For the text-containing cell, return its midpoint in (x, y) coordinate format. 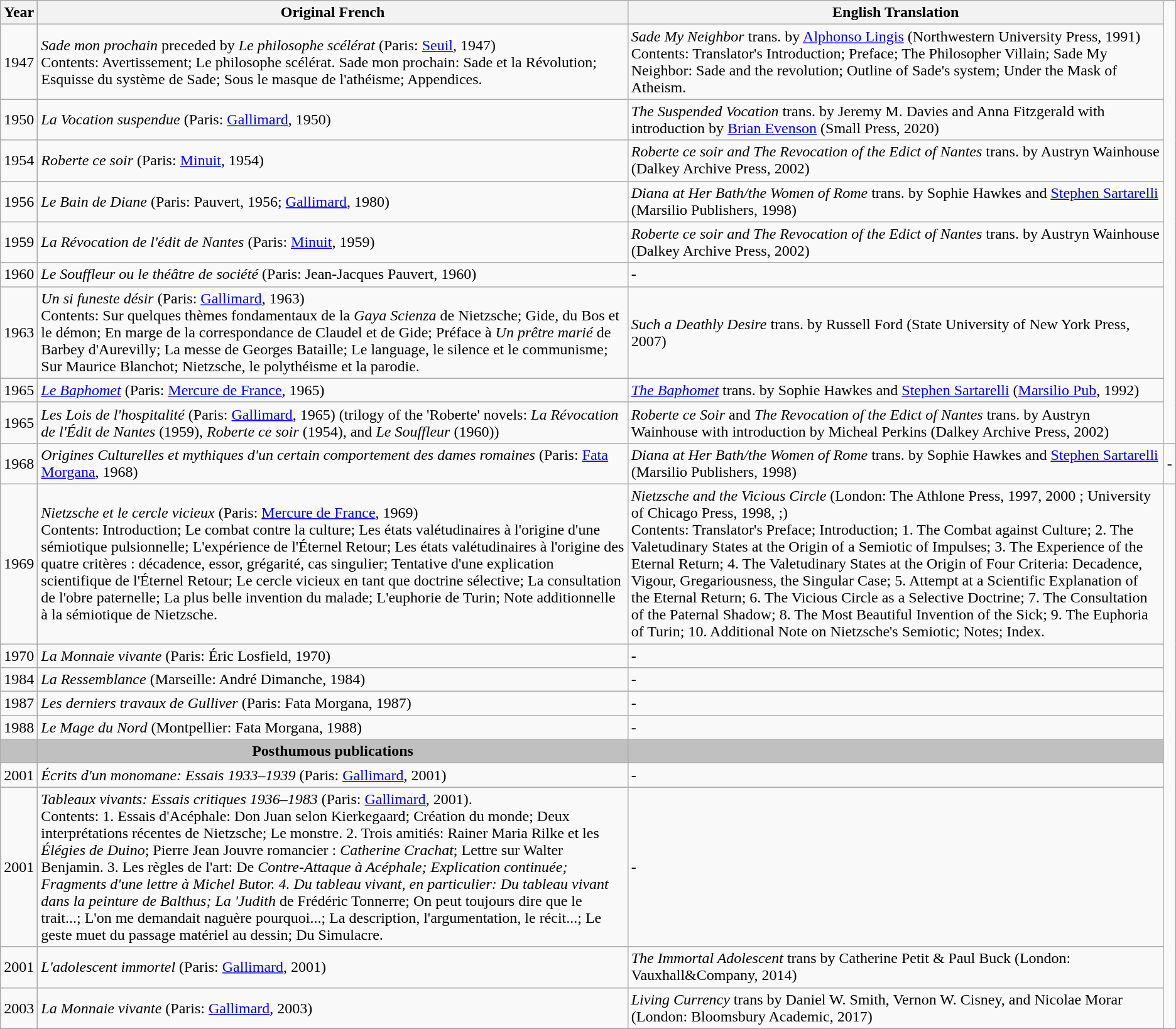
The Suspended Vocation trans. by Jeremy M. Davies and Anna Fitzgerald with introduction by Brian Evenson (Small Press, 2020) (896, 119)
1970 (19, 655)
1984 (19, 680)
Roberte ce soir (Paris: Minuit, 1954) (333, 161)
Le Souffleur ou le théâtre de société (Paris: Jean-Jacques Pauvert, 1960) (333, 275)
Le Baphomet (Paris: Mercure de France, 1965) (333, 390)
1960 (19, 275)
The Immortal Adolescent trans by Catherine Petit & Paul Buck (London: Vauxhall&Company, 2014) (896, 967)
Original French (333, 13)
1950 (19, 119)
Origines Culturelles et mythiques d'un certain comportement des dames romaines (Paris: Fata Morgana, 1968) (333, 464)
Écrits d'un monomane: Essais 1933–1939 (Paris: Gallimard, 2001) (333, 775)
Such a Deathly Desire trans. by Russell Ford (State University of New York Press, 2007) (896, 332)
La Monnaie vivante (Paris: Gallimard, 2003) (333, 1008)
1968 (19, 464)
Living Currency trans by Daniel W. Smith, Vernon W. Cisney, and Nicolae Morar (London: Bloomsbury Academic, 2017) (896, 1008)
1956 (19, 201)
1963 (19, 332)
La Ressemblance (Marseille: André Dimanche, 1984) (333, 680)
Posthumous publications (333, 751)
English Translation (896, 13)
The Baphomet trans. by Sophie Hawkes and Stephen Sartarelli (Marsilio Pub, 1992) (896, 390)
La Révocation de l'édit de Nantes (Paris: Minuit, 1959) (333, 242)
La Vocation suspendue (Paris: Gallimard, 1950) (333, 119)
1959 (19, 242)
Year (19, 13)
Le Bain de Diane (Paris: Pauvert, 1956; Gallimard, 1980) (333, 201)
1954 (19, 161)
1969 (19, 563)
L'adolescent immortel (Paris: Gallimard, 2001) (333, 967)
1947 (19, 62)
Les derniers travaux de Gulliver (Paris: Fata Morgana, 1987) (333, 704)
La Monnaie vivante (Paris: Éric Losfield, 1970) (333, 655)
1988 (19, 727)
Le Mage du Nord (Montpellier: Fata Morgana, 1988) (333, 727)
1987 (19, 704)
2003 (19, 1008)
